Scan for the cell matching the given text and deliver its [X, Y] coordinate at center. 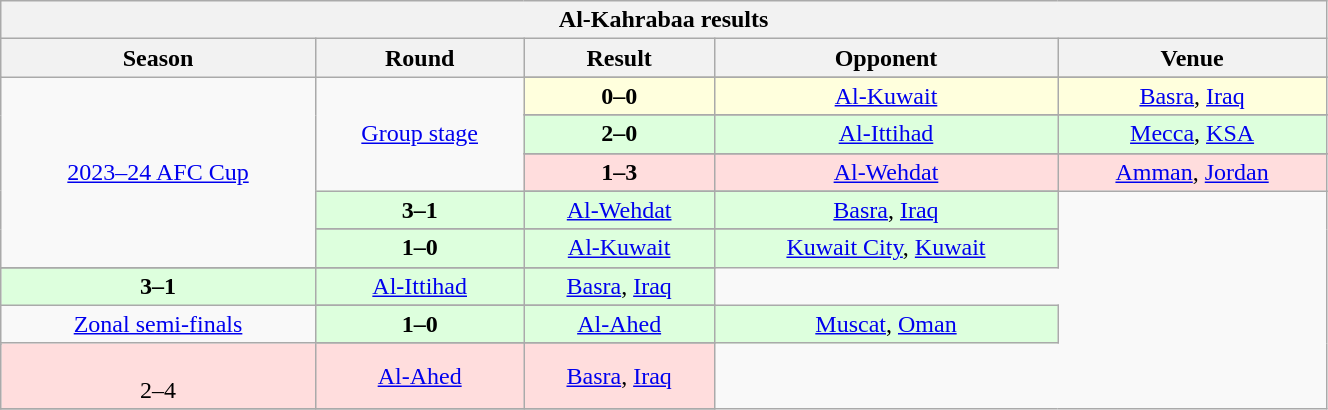
Round [420, 58]
Muscat, Oman [886, 324]
Al-Kahrabaa results [664, 20]
Result [619, 58]
Group stage [420, 134]
Zonal semi-finals [158, 324]
2–4 [158, 376]
Kuwait City, Kuwait [886, 248]
0–0 [619, 96]
Season [158, 58]
Mecca, KSA [1192, 134]
Amman, Jordan [1192, 172]
1–3 [619, 172]
Opponent [886, 58]
Venue [1192, 58]
2–0 [619, 134]
2023–24 AFC Cup [158, 172]
